Identify which cell holds the provided text, then report its (x, y) central coordinate. 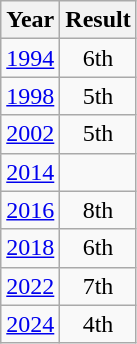
2016 (30, 210)
7th (98, 286)
4th (98, 324)
8th (98, 210)
1994 (30, 58)
Year (30, 20)
1998 (30, 96)
2022 (30, 286)
2018 (30, 248)
2002 (30, 134)
Result (98, 20)
2024 (30, 324)
2014 (30, 172)
